Return (X, Y) of the center of cell containing provided text 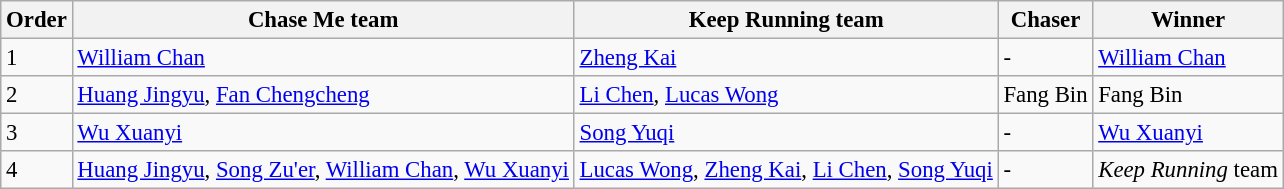
Chaser (1046, 20)
Huang Jingyu, Song Zu'er, William Chan, Wu Xuanyi (323, 170)
Song Yuqi (786, 133)
Lucas Wong, Zheng Kai, Li Chen, Song Yuqi (786, 170)
Li Chen, Lucas Wong (786, 95)
Chase Me team (323, 20)
4 (36, 170)
Huang Jingyu, Fan Chengcheng (323, 95)
1 (36, 58)
3 (36, 133)
Winner (1188, 20)
Zheng Kai (786, 58)
Order (36, 20)
2 (36, 95)
